Provide the (x, y) coordinate of the cell's center where the given text is located.  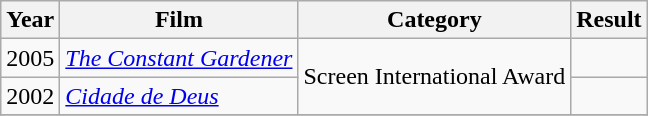
The Constant Gardener (179, 58)
Cidade de Deus (179, 96)
2002 (30, 96)
Category (434, 20)
Screen International Award (434, 77)
Film (179, 20)
Result (609, 20)
2005 (30, 58)
Year (30, 20)
